From the cell containing the given text, extract its center point as [X, Y] coordinate. 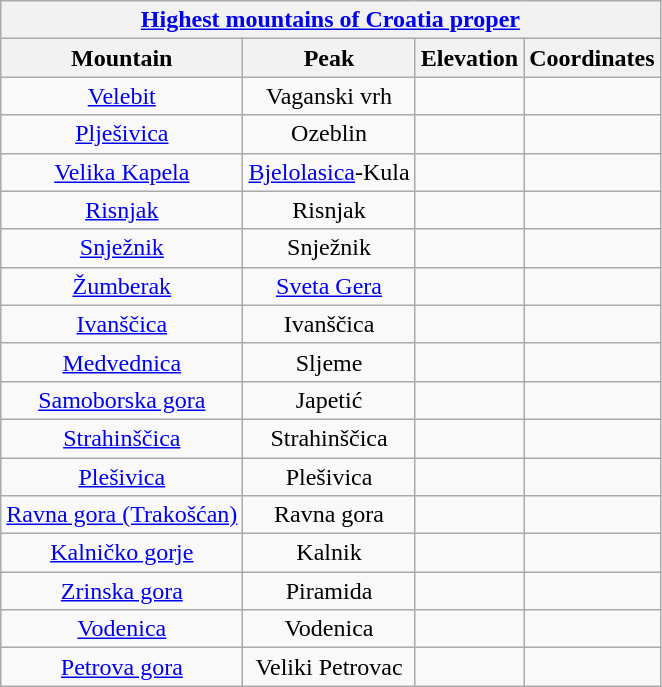
Kalnik [329, 553]
Medvednica [122, 362]
Veliki Petrovac [329, 667]
Bjelolasica-Kula [329, 172]
Coordinates [592, 58]
Petrova gora [122, 667]
Kalničko gorje [122, 553]
Velebit [122, 96]
Ravna gora (Trakošćan) [122, 515]
Žumberak [122, 286]
Peak [329, 58]
Vaganski vrh [329, 96]
Elevation [469, 58]
Velika Kapela [122, 172]
Piramida [329, 591]
Zrinska gora [122, 591]
Japetić [329, 400]
Mountain [122, 58]
Ozeblin [329, 134]
Sveta Gera [329, 286]
Sljeme [329, 362]
Ravna gora [329, 515]
Highest mountains of Croatia proper [330, 20]
Plješivica [122, 134]
Samoborska gora [122, 400]
